Extract the (X, Y) coordinate from the center of the cell holding the provided text.  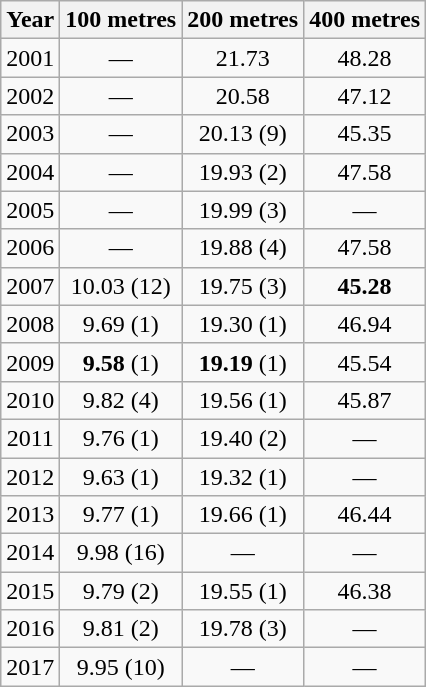
19.55 (1) (243, 591)
9.69 (1) (121, 324)
2015 (30, 591)
9.76 (1) (121, 438)
46.44 (365, 515)
2014 (30, 553)
19.88 (4) (243, 248)
19.56 (1) (243, 400)
21.73 (243, 58)
2007 (30, 286)
9.82 (4) (121, 400)
45.28 (365, 286)
19.75 (3) (243, 286)
100 metres (121, 20)
2005 (30, 210)
9.77 (1) (121, 515)
2003 (30, 134)
2013 (30, 515)
2002 (30, 96)
19.78 (3) (243, 629)
46.94 (365, 324)
9.95 (10) (121, 667)
2010 (30, 400)
2011 (30, 438)
2004 (30, 172)
200 metres (243, 20)
2016 (30, 629)
2001 (30, 58)
19.66 (1) (243, 515)
2009 (30, 362)
45.35 (365, 134)
19.40 (2) (243, 438)
9.79 (2) (121, 591)
9.98 (16) (121, 553)
19.32 (1) (243, 477)
2006 (30, 248)
45.54 (365, 362)
2012 (30, 477)
9.81 (2) (121, 629)
19.99 (3) (243, 210)
2008 (30, 324)
47.12 (365, 96)
9.63 (1) (121, 477)
400 metres (365, 20)
19.93 (2) (243, 172)
10.03 (12) (121, 286)
48.28 (365, 58)
9.58 (1) (121, 362)
45.87 (365, 400)
Year (30, 20)
2017 (30, 667)
46.38 (365, 591)
19.30 (1) (243, 324)
20.58 (243, 96)
20.13 (9) (243, 134)
19.19 (1) (243, 362)
